Identify which cell holds the provided text, then report its (X, Y) central coordinate. 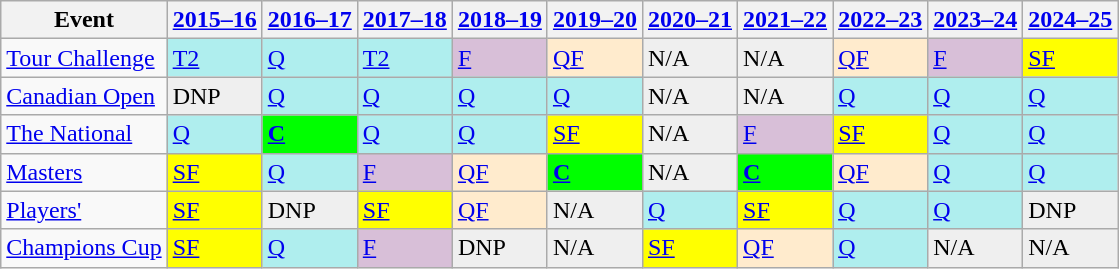
2022–23 (880, 20)
Masters (84, 172)
Players' (84, 210)
Tour Challenge (84, 58)
2018–19 (500, 20)
2021–22 (786, 20)
2017–18 (404, 20)
2024–25 (1070, 20)
2016–17 (310, 20)
Event (84, 20)
2019–20 (594, 20)
2023–24 (976, 20)
Canadian Open (84, 96)
The National (84, 134)
Champions Cup (84, 248)
2015–16 (214, 20)
2020–21 (690, 20)
